Identify which cell holds the provided text, then report its (X, Y) central coordinate. 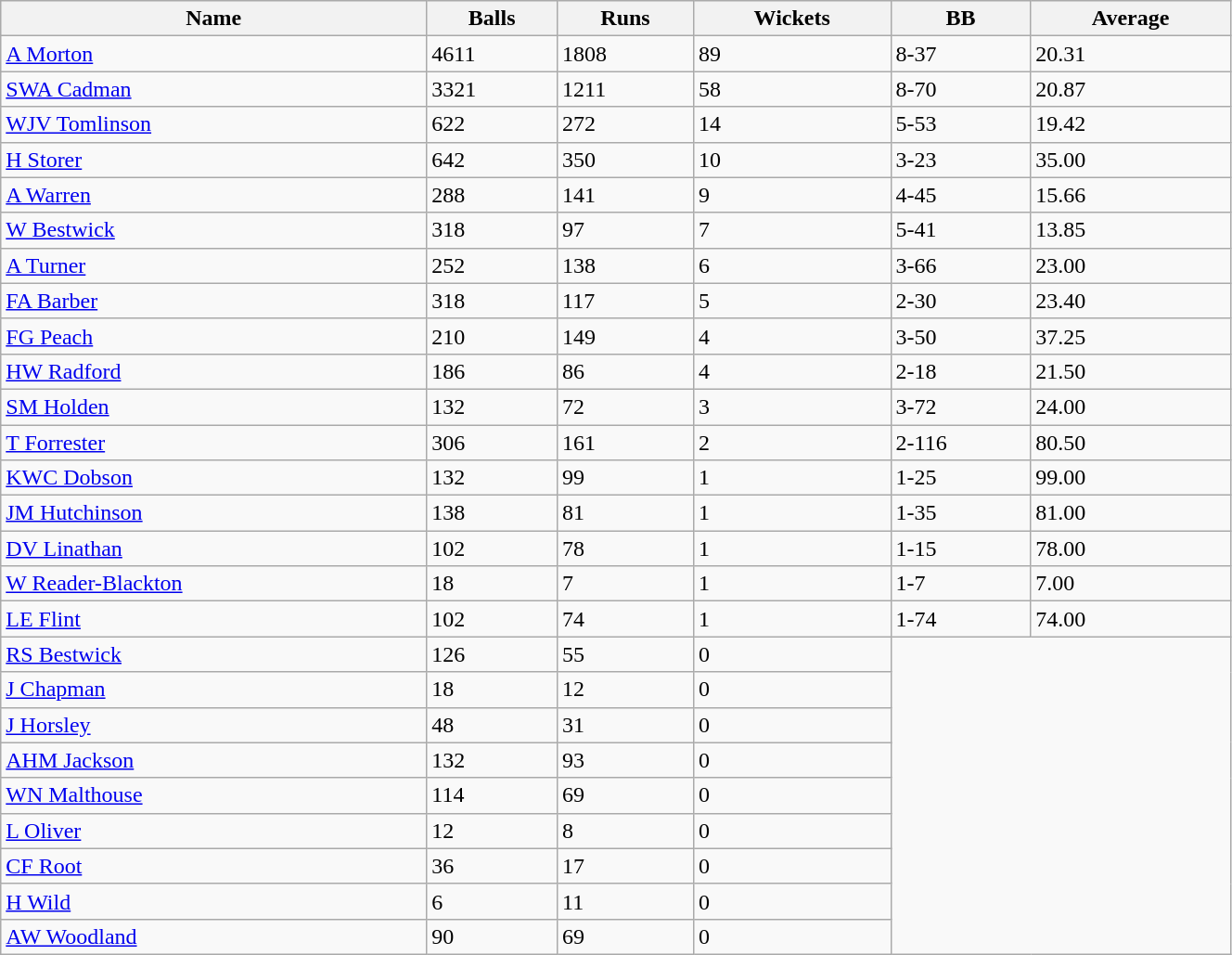
BB (961, 19)
86 (625, 371)
J Horsley (213, 725)
1-35 (961, 513)
58 (792, 89)
2-30 (961, 301)
74 (625, 619)
74.00 (1131, 619)
SWA Cadman (213, 89)
L Oliver (213, 831)
Balls (492, 19)
186 (492, 371)
1-7 (961, 584)
5-41 (961, 230)
81.00 (1131, 513)
149 (625, 336)
642 (492, 160)
CF Root (213, 866)
Runs (625, 19)
126 (492, 654)
7.00 (1131, 584)
117 (625, 301)
2 (792, 443)
3-66 (961, 265)
14 (792, 124)
90 (492, 936)
4611 (492, 54)
99.00 (1131, 478)
RS Bestwick (213, 654)
2-116 (961, 443)
AHM Jackson (213, 760)
3321 (492, 89)
37.25 (1131, 336)
WN Malthouse (213, 795)
35.00 (1131, 160)
306 (492, 443)
99 (625, 478)
93 (625, 760)
20.31 (1131, 54)
WJV Tomlinson (213, 124)
1-15 (961, 548)
1808 (625, 54)
A Morton (213, 54)
20.87 (1131, 89)
8 (625, 831)
3-23 (961, 160)
114 (492, 795)
9 (792, 195)
5-53 (961, 124)
1211 (625, 89)
LE Flint (213, 619)
5 (792, 301)
78.00 (1131, 548)
81 (625, 513)
H Storer (213, 160)
31 (625, 725)
13.85 (1131, 230)
10 (792, 160)
36 (492, 866)
3-72 (961, 407)
H Wild (213, 901)
272 (625, 124)
17 (625, 866)
3 (792, 407)
19.42 (1131, 124)
78 (625, 548)
11 (625, 901)
3-50 (961, 336)
Name (213, 19)
141 (625, 195)
97 (625, 230)
DV Linathan (213, 548)
Wickets (792, 19)
48 (492, 725)
24.00 (1131, 407)
23.40 (1131, 301)
HW Radford (213, 371)
350 (625, 160)
89 (792, 54)
T Forrester (213, 443)
8-70 (961, 89)
72 (625, 407)
8-37 (961, 54)
KWC Dobson (213, 478)
1-74 (961, 619)
4-45 (961, 195)
AW Woodland (213, 936)
W Bestwick (213, 230)
23.00 (1131, 265)
288 (492, 195)
SM Holden (213, 407)
210 (492, 336)
Average (1131, 19)
JM Hutchinson (213, 513)
252 (492, 265)
80.50 (1131, 443)
161 (625, 443)
FA Barber (213, 301)
15.66 (1131, 195)
55 (625, 654)
J Chapman (213, 690)
A Turner (213, 265)
W Reader-Blackton (213, 584)
1-25 (961, 478)
21.50 (1131, 371)
622 (492, 124)
A Warren (213, 195)
FG Peach (213, 336)
2-18 (961, 371)
